Identify which cell holds the provided text, then report its [x, y] central coordinate. 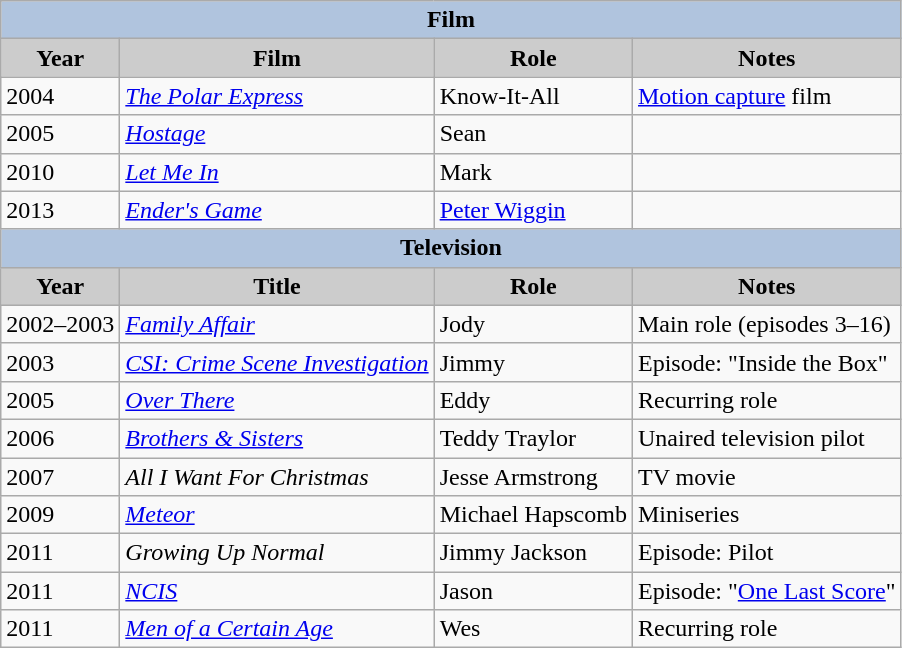
TV movie [766, 477]
Brothers & Sisters [277, 438]
NCIS [277, 591]
Jason [533, 591]
Eddy [533, 400]
2010 [60, 172]
Hostage [277, 134]
2003 [60, 362]
Mark [533, 172]
CSI: Crime Scene Investigation [277, 362]
2006 [60, 438]
Jimmy [533, 362]
Let Me In [277, 172]
All I Want For Christmas [277, 477]
Episode: Pilot [766, 553]
Family Affair [277, 324]
Growing Up Normal [277, 553]
Unaired television pilot [766, 438]
Wes [533, 629]
Episode: "One Last Score" [766, 591]
Know-It-All [533, 96]
Ender's Game [277, 210]
2009 [60, 515]
2002–2003 [60, 324]
Motion capture film [766, 96]
Miniseries [766, 515]
The Polar Express [277, 96]
Over There [277, 400]
Jody [533, 324]
Title [277, 286]
Peter Wiggin [533, 210]
2004 [60, 96]
Episode: "Inside the Box" [766, 362]
2007 [60, 477]
Men of a Certain Age [277, 629]
Sean [533, 134]
2013 [60, 210]
Jesse Armstrong [533, 477]
Teddy Traylor [533, 438]
Jimmy Jackson [533, 553]
Main role (episodes 3–16) [766, 324]
Michael Hapscomb [533, 515]
Meteor [277, 515]
Television [451, 248]
